From the cell containing the given text, extract its center point as [X, Y] coordinate. 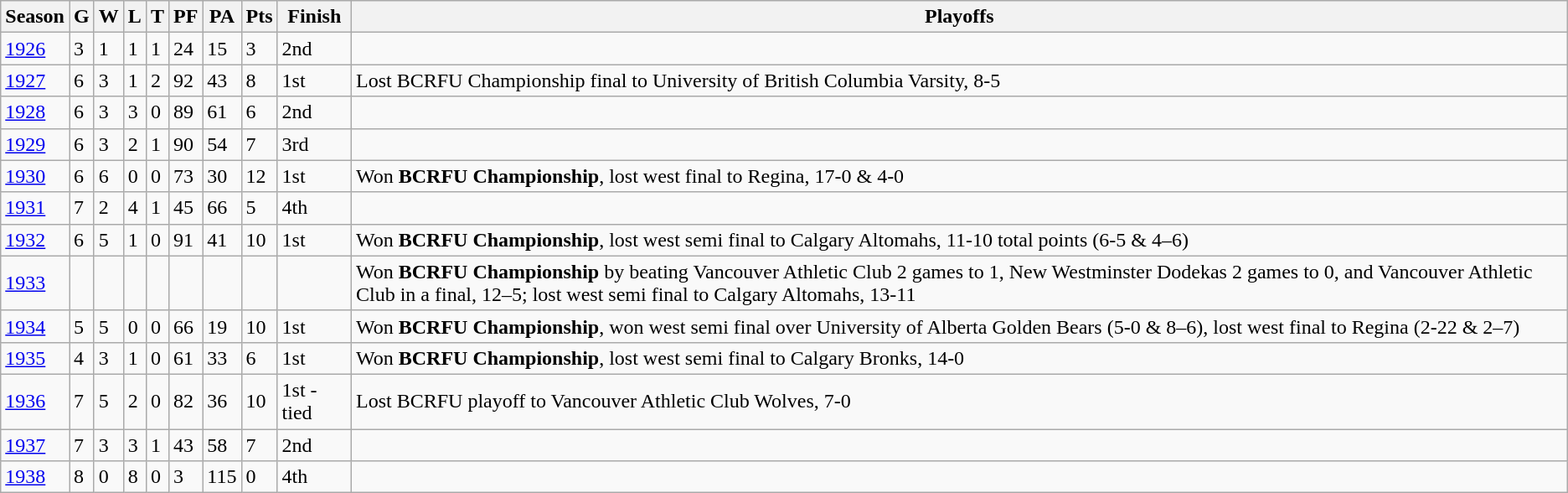
1931 [35, 208]
82 [185, 401]
1929 [35, 144]
Won BCRFU Championship, won west semi final over University of Alberta Golden Bears (5-0 & 8–6), lost west final to Regina (2-22 & 2–7) [959, 326]
1932 [35, 240]
PA [222, 17]
W [109, 17]
89 [185, 112]
1926 [35, 49]
1935 [35, 358]
1937 [35, 445]
Won BCRFU Championship, lost west semi final to Calgary Altomahs, 11-10 total points (6-5 & 4–6) [959, 240]
91 [185, 240]
30 [222, 176]
19 [222, 326]
Finish [314, 17]
PF [185, 17]
Season [35, 17]
115 [222, 477]
33 [222, 358]
1934 [35, 326]
41 [222, 240]
Won BCRFU Championship, lost west semi final to Calgary Bronks, 14-0 [959, 358]
1933 [35, 283]
12 [260, 176]
G [81, 17]
1st - tied [314, 401]
92 [185, 80]
1938 [35, 477]
Pts [260, 17]
Playoffs [959, 17]
Lost BCRFU playoff to Vancouver Athletic Club Wolves, 7-0 [959, 401]
T [157, 17]
54 [222, 144]
1930 [35, 176]
1936 [35, 401]
3rd [314, 144]
1927 [35, 80]
73 [185, 176]
36 [222, 401]
L [134, 17]
90 [185, 144]
Lost BCRFU Championship final to University of British Columbia Varsity, 8-5 [959, 80]
45 [185, 208]
15 [222, 49]
1928 [35, 112]
58 [222, 445]
24 [185, 49]
Won BCRFU Championship, lost west final to Regina, 17-0 & 4-0 [959, 176]
